Identify which cell holds the provided text, then report its [X, Y] central coordinate. 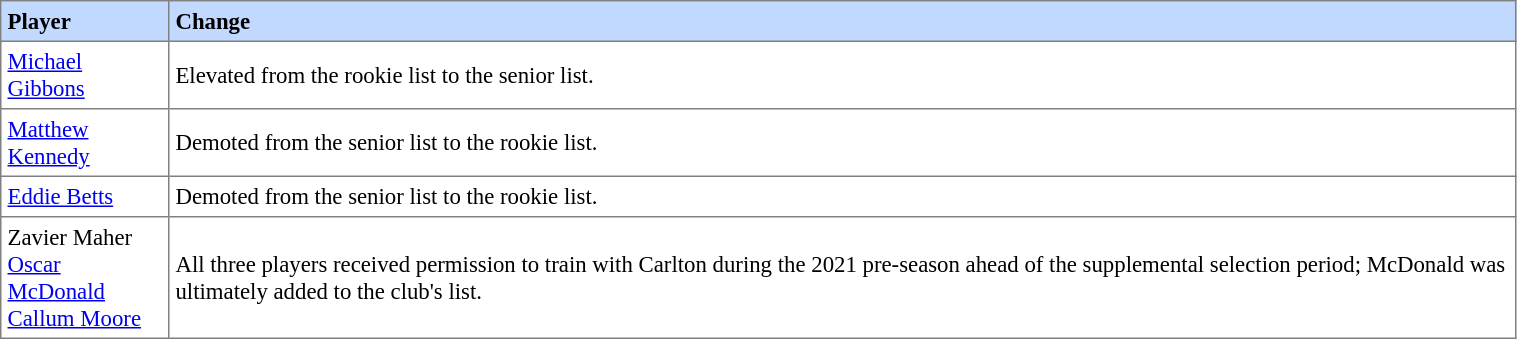
Player [85, 21]
Eddie Betts [85, 196]
Zavier Maher Oscar McDonald Callum Moore [85, 278]
Matthew Kennedy [85, 143]
Elevated from the rookie list to the senior list. [842, 75]
Change [842, 21]
Michael Gibbons [85, 75]
